Return the [X, Y] coordinate for the center point of the cell that contains the specified text.  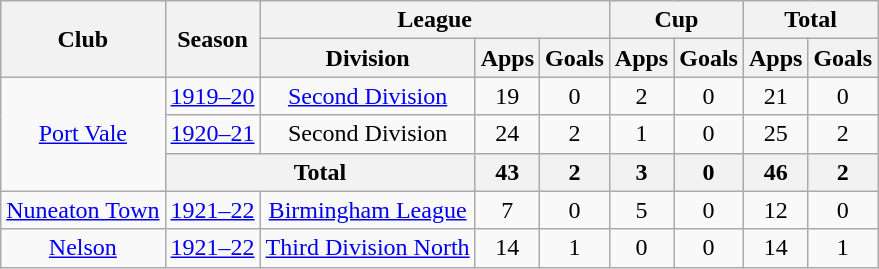
19 [507, 96]
Division [368, 58]
Cup [676, 20]
Nuneaton Town [83, 210]
1920–21 [212, 134]
Port Vale [83, 134]
7 [507, 210]
Third Division North [368, 248]
League [434, 20]
Club [83, 39]
Nelson [83, 248]
24 [507, 134]
43 [507, 172]
1919–20 [212, 96]
5 [641, 210]
25 [775, 134]
Birmingham League [368, 210]
46 [775, 172]
21 [775, 96]
Season [212, 39]
3 [641, 172]
12 [775, 210]
